Output the (x, y) coordinate of the center of the cell containing the given text.  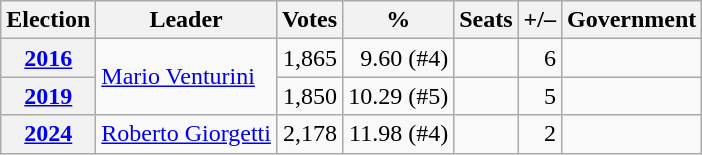
9.60 (#4) (398, 58)
1,850 (309, 96)
11.98 (#4) (398, 134)
10.29 (#5) (398, 96)
2016 (48, 58)
+/– (540, 20)
1,865 (309, 58)
2019 (48, 96)
5 (540, 96)
Leader (186, 20)
6 (540, 58)
Government (631, 20)
2 (540, 134)
Roberto Giorgetti (186, 134)
2,178 (309, 134)
2024 (48, 134)
% (398, 20)
Votes (309, 20)
Seats (486, 20)
Mario Venturini (186, 77)
Election (48, 20)
